For the text-containing cell, return its midpoint in [X, Y] coordinate format. 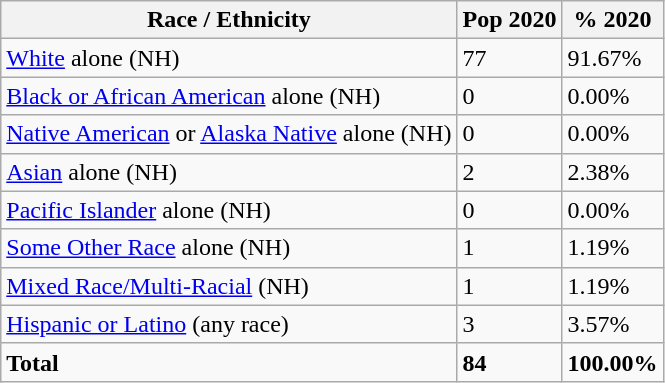
% 2020 [612, 20]
3 [510, 324]
3.57% [612, 324]
Race / Ethnicity [229, 20]
77 [510, 58]
Total [229, 362]
91.67% [612, 58]
2.38% [612, 172]
Pacific Islander alone (NH) [229, 210]
Black or African American alone (NH) [229, 96]
Asian alone (NH) [229, 172]
84 [510, 362]
White alone (NH) [229, 58]
2 [510, 172]
100.00% [612, 362]
Hispanic or Latino (any race) [229, 324]
Mixed Race/Multi-Racial (NH) [229, 286]
Native American or Alaska Native alone (NH) [229, 134]
Pop 2020 [510, 20]
Some Other Race alone (NH) [229, 248]
